Output the (X, Y) coordinate of the center of the cell containing the given text.  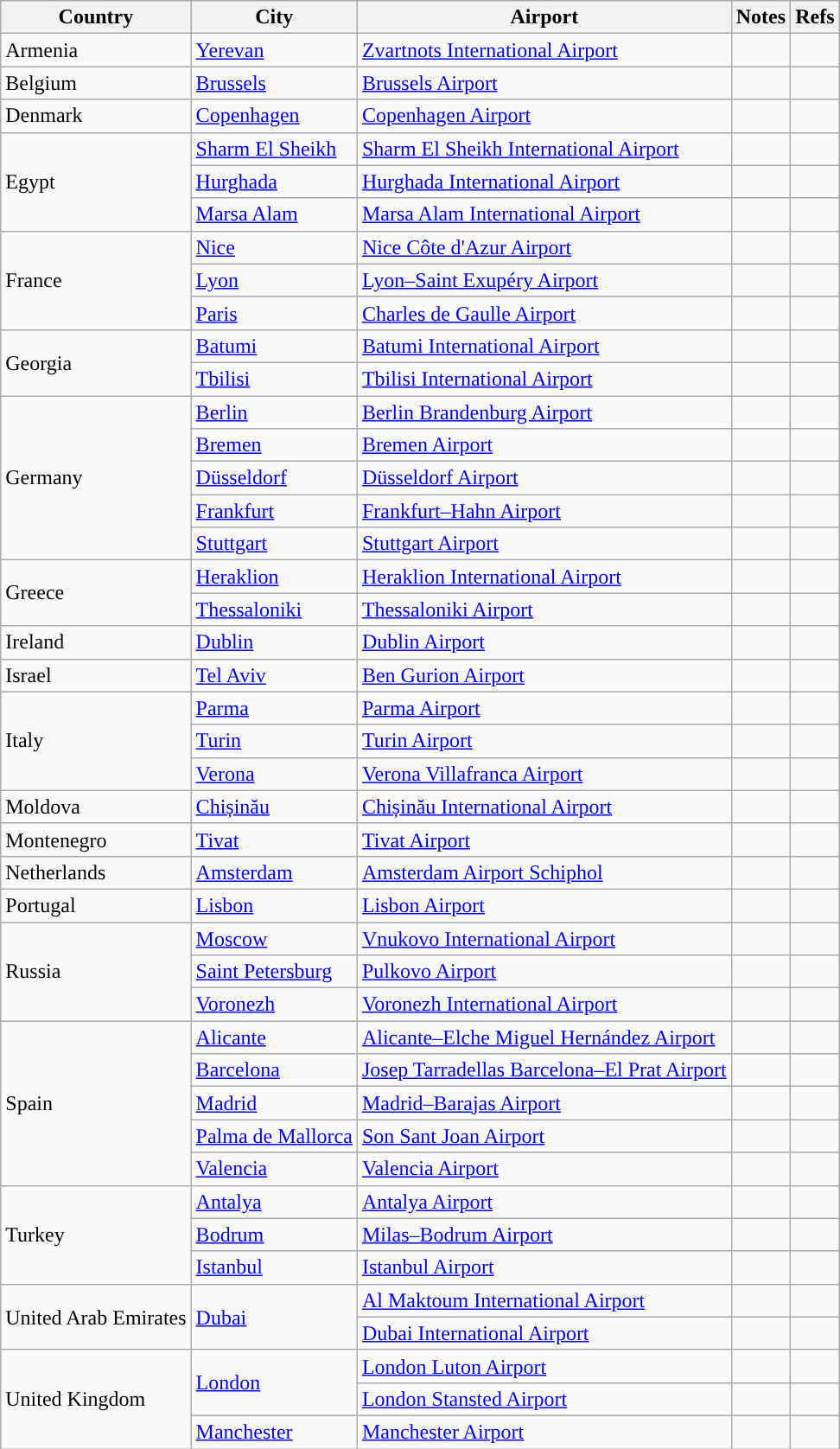
Turin Airport (544, 741)
Düsseldorf (274, 478)
Heraklion International Airport (544, 577)
Madrid–Barajas Airport (544, 1103)
Lisbon Airport (544, 905)
Germany (96, 478)
Verona (274, 774)
Madrid (274, 1103)
Istanbul Airport (544, 1267)
Verona Villafranca Airport (544, 774)
Spain (96, 1103)
Ireland (96, 642)
Bremen (274, 445)
Stuttgart (274, 544)
Düsseldorf Airport (544, 478)
Armenia (96, 50)
Valencia Airport (544, 1169)
Chișinău (274, 807)
Tel Aviv (274, 675)
Nice (274, 247)
Stuttgart Airport (544, 544)
Chișinău International Airport (544, 807)
Copenhagen Airport (544, 116)
Heraklion (274, 577)
Saint Petersburg (274, 972)
Turin (274, 741)
Palma de Mallorca (274, 1136)
Barcelona (274, 1070)
Manchester (274, 1432)
Hurghada (274, 182)
United Arab Emirates (96, 1317)
Belgium (96, 83)
Lyon (274, 280)
Marsa Alam (274, 214)
Tivat (274, 839)
Lyon–Saint Exupéry Airport (544, 280)
Brussels Airport (544, 83)
Batumi (274, 346)
Greece (96, 593)
Antalya (274, 1202)
Thessaloniki Airport (544, 610)
Bodrum (274, 1235)
Nice Côte d'Azur Airport (544, 247)
Alicante (274, 1037)
Moldova (96, 807)
Dubai (274, 1317)
Refs (815, 17)
Marsa Alam International Airport (544, 214)
Valencia (274, 1169)
Thessaloniki (274, 610)
Manchester Airport (544, 1432)
Frankfurt–Hahn Airport (544, 511)
Italy (96, 741)
Amsterdam Airport Schiphol (544, 872)
Frankfurt (274, 511)
Antalya Airport (544, 1202)
Russia (96, 971)
Charles de Gaulle Airport (544, 313)
Tbilisi International Airport (544, 379)
Tivat Airport (544, 839)
London Luton Airport (544, 1366)
Parma (274, 708)
Dublin (274, 642)
London (274, 1382)
Berlin Brandenburg Airport (544, 412)
City (274, 17)
Tbilisi (274, 379)
Turkey (96, 1235)
Dubai International Airport (544, 1333)
Moscow (274, 938)
Brussels (274, 83)
Portugal (96, 905)
Parma Airport (544, 708)
Country (96, 17)
Denmark (96, 116)
Sharm El Sheikh (274, 149)
Israel (96, 675)
Airport (544, 17)
Ben Gurion Airport (544, 675)
Pulkovo Airport (544, 972)
Sharm El Sheikh International Airport (544, 149)
Egypt (96, 182)
Hurghada International Airport (544, 182)
Paris (274, 313)
France (96, 280)
Copenhagen (274, 116)
Alicante–Elche Miguel Hernández Airport (544, 1037)
Zvartnots International Airport (544, 50)
Netherlands (96, 872)
Notes (760, 17)
Voronezh International Airport (544, 1005)
Bremen Airport (544, 445)
Montenegro (96, 839)
Yerevan (274, 50)
Vnukovo International Airport (544, 938)
United Kingdom (96, 1399)
Amsterdam (274, 872)
Son Sant Joan Airport (544, 1136)
Berlin (274, 412)
Al Maktoum International Airport (544, 1300)
Georgia (96, 362)
London Stansted Airport (544, 1399)
Istanbul (274, 1267)
Josep Tarradellas Barcelona–El Prat Airport (544, 1070)
Lisbon (274, 905)
Milas–Bodrum Airport (544, 1235)
Dublin Airport (544, 642)
Voronezh (274, 1005)
Batumi International Airport (544, 346)
